Scan for the cell matching the given text and deliver its [x, y] coordinate at center. 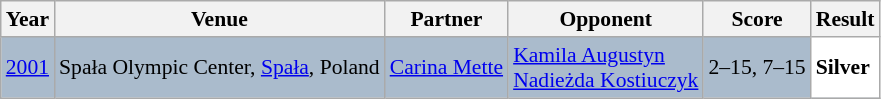
2–15, 7–15 [756, 68]
Score [756, 19]
Kamila Augustyn Nadieżda Kostiuczyk [606, 68]
Silver [846, 68]
Carina Mette [446, 68]
Opponent [606, 19]
Year [28, 19]
Spała Olympic Center, Spała, Poland [220, 68]
Result [846, 19]
Partner [446, 19]
Venue [220, 19]
2001 [28, 68]
